Identify which cell holds the provided text, then report its [X, Y] central coordinate. 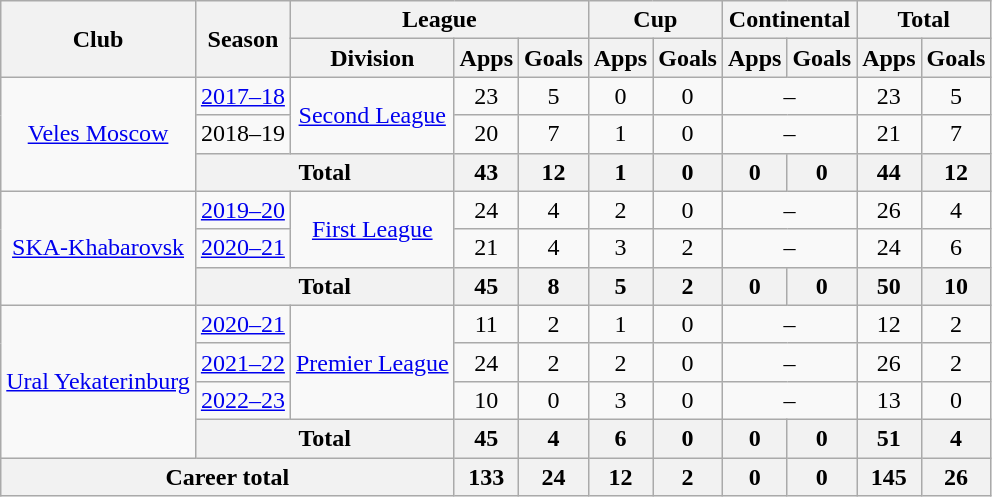
2019–20 [242, 210]
Continental [789, 20]
51 [889, 438]
43 [486, 172]
Premier League [372, 362]
Career total [228, 477]
Second League [372, 115]
2018–19 [242, 134]
13 [889, 400]
Cup [655, 20]
Veles Moscow [98, 134]
145 [889, 477]
44 [889, 172]
11 [486, 324]
League [439, 20]
2022–23 [242, 400]
50 [889, 286]
Club [98, 39]
2021–22 [242, 362]
First League [372, 229]
8 [554, 286]
Season [242, 39]
2017–18 [242, 96]
Division [372, 58]
SKA-Khabarovsk [98, 248]
133 [486, 477]
Ural Yekaterinburg [98, 381]
20 [486, 134]
